Provide the [X, Y] coordinate of the cell's center where the given text is located.  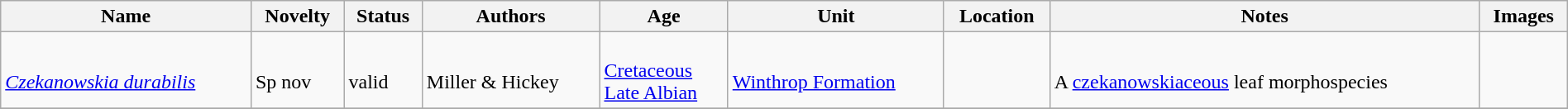
Sp nov [298, 70]
Name [126, 17]
Novelty [298, 17]
Miller & Hickey [511, 70]
CretaceousLate Albian [663, 70]
Location [997, 17]
Status [383, 17]
Czekanowskia durabilis [126, 70]
Notes [1264, 17]
Winthrop Formation [835, 70]
Images [1523, 17]
Unit [835, 17]
A czekanowskiaceous leaf morphospecies [1264, 70]
Age [663, 17]
valid [383, 70]
Authors [511, 17]
